Capture the cell that displays the provided text and extract its [x, y] central coordinate. 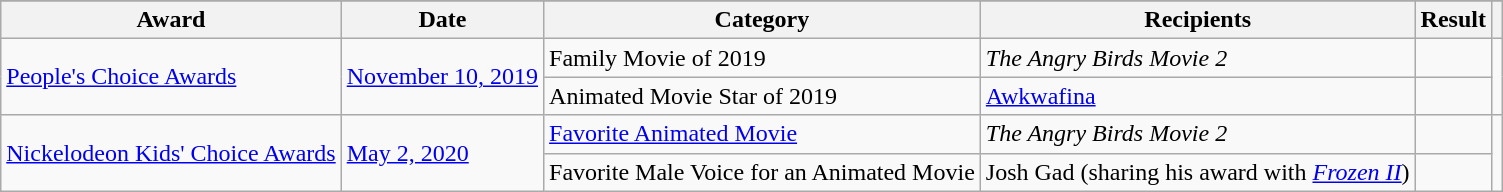
People's Choice Awards [171, 77]
May 2, 2020 [442, 153]
Josh Gad (sharing his award with Frozen II) [1198, 172]
Category [762, 20]
Awkwafina [1198, 96]
Date [442, 20]
Animated Movie Star of 2019 [762, 96]
Favorite Male Voice for an Animated Movie [762, 172]
Award [171, 20]
Result [1453, 20]
Nickelodeon Kids' Choice Awards [171, 153]
Recipients [1198, 20]
Family Movie of 2019 [762, 58]
Favorite Animated Movie [762, 134]
November 10, 2019 [442, 77]
